Determine the (x, y) coordinate at the center of the cell enclosing the given text.  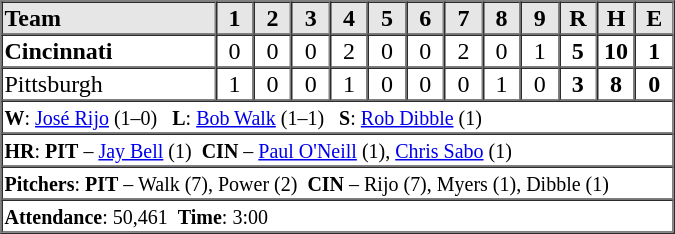
7 (463, 18)
R (578, 18)
Cincinnati (109, 50)
Pitchers: PIT – Walk (7), Power (2) CIN – Rijo (7), Myers (1), Dibble (1) (338, 182)
Attendance: 50,461 Time: 3:00 (338, 216)
H (616, 18)
10 (616, 50)
HR: PIT – Jay Bell (1) CIN – Paul O'Neill (1), Chris Sabo (1) (338, 150)
W: José Rijo (1–0) L: Bob Walk (1–1) S: Rob Dibble (1) (338, 116)
Team (109, 18)
E (654, 18)
9 (540, 18)
4 (349, 18)
6 (425, 18)
Pittsburgh (109, 84)
